Identify which cell holds the provided text, then report its (X, Y) central coordinate. 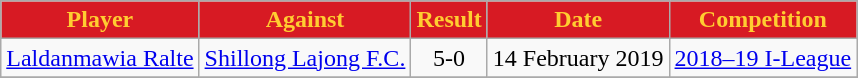
5-0 (449, 58)
Laldanmawia Ralte (100, 58)
Competition (763, 20)
2018–19 I-League (763, 58)
Against (305, 20)
Result (449, 20)
Shillong Lajong F.C. (305, 58)
Player (100, 20)
Date (578, 20)
14 February 2019 (578, 58)
